Locate the cell with the specified text and output its (x, y) center coordinate. 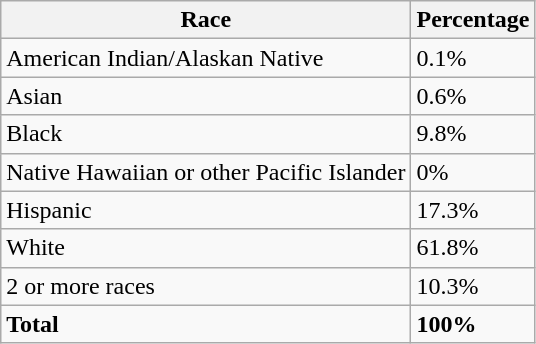
Black (206, 134)
9.8% (473, 134)
Percentage (473, 20)
17.3% (473, 210)
Asian (206, 96)
61.8% (473, 248)
American Indian/Alaskan Native (206, 58)
100% (473, 324)
Total (206, 324)
Native Hawaiian or other Pacific Islander (206, 172)
0.1% (473, 58)
White (206, 248)
2 or more races (206, 286)
0.6% (473, 96)
0% (473, 172)
Hispanic (206, 210)
10.3% (473, 286)
Race (206, 20)
